Determine the (X, Y) coordinate at the center of the cell enclosing the given text.  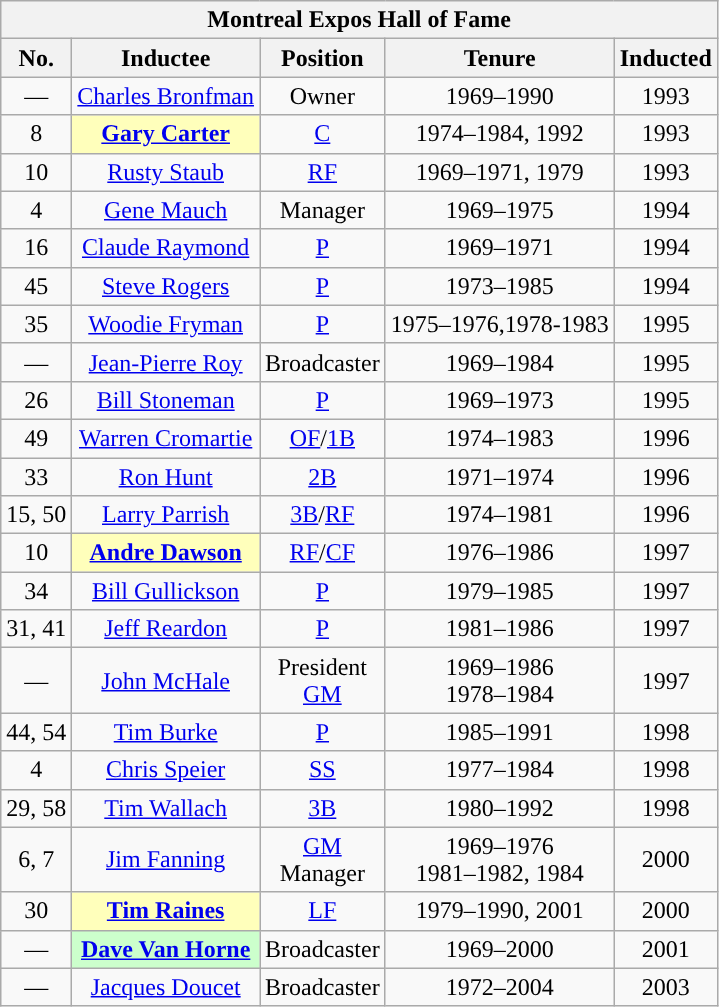
1976–1986 (500, 553)
Claude Raymond (166, 248)
Position (323, 58)
1979–1990, 2001 (500, 911)
Charles Bronfman (166, 96)
Inductee (166, 58)
SS (323, 770)
1985–1991 (500, 732)
RF (323, 172)
1981–1986 (500, 629)
1969–1971, 1979 (500, 172)
1969–1973 (500, 400)
Jacques Doucet (166, 987)
35 (36, 324)
Montreal Expos Hall of Fame (360, 20)
29, 58 (36, 808)
Bill Stoneman (166, 400)
1971–1974 (500, 477)
C (323, 134)
1969–19761981–1982, 1984 (500, 860)
3B/RF (323, 515)
8 (36, 134)
PresidentGM (323, 680)
1969–1975 (500, 210)
30 (36, 911)
Jean-Pierre Roy (166, 362)
Owner (323, 96)
1974–1983 (500, 438)
1969–1984 (500, 362)
34 (36, 591)
Woodie Fryman (166, 324)
LF (323, 911)
45 (36, 286)
1969–19861978–1984 (500, 680)
31, 41 (36, 629)
49 (36, 438)
2001 (666, 949)
Steve Rogers (166, 286)
1974–1981 (500, 515)
Tim Burke (166, 732)
Tim Raines (166, 911)
Gary Carter (166, 134)
GMManager (323, 860)
Inducted (666, 58)
John McHale (166, 680)
No. (36, 58)
1969–1971 (500, 248)
1979–1985 (500, 591)
15, 50 (36, 515)
Ron Hunt (166, 477)
1974–1984, 1992 (500, 134)
Jim Fanning (166, 860)
1975–1976,1978-1983 (500, 324)
1980–1992 (500, 808)
Warren Cromartie (166, 438)
26 (36, 400)
Dave Van Horne (166, 949)
Tenure (500, 58)
OF/1B (323, 438)
Tim Wallach (166, 808)
Rusty Staub (166, 172)
33 (36, 477)
1969–2000 (500, 949)
16 (36, 248)
6, 7 (36, 860)
Manager (323, 210)
Larry Parrish (166, 515)
Chris Speier (166, 770)
1972–2004 (500, 987)
Bill Gullickson (166, 591)
1973–1985 (500, 286)
2003 (666, 987)
3B (323, 808)
1969–1990 (500, 96)
Andre Dawson (166, 553)
Gene Mauch (166, 210)
1977–1984 (500, 770)
44, 54 (36, 732)
2B (323, 477)
Jeff Reardon (166, 629)
RF/CF (323, 553)
